Search for the cell housing the specified text and yield its (x, y) center coordinate. 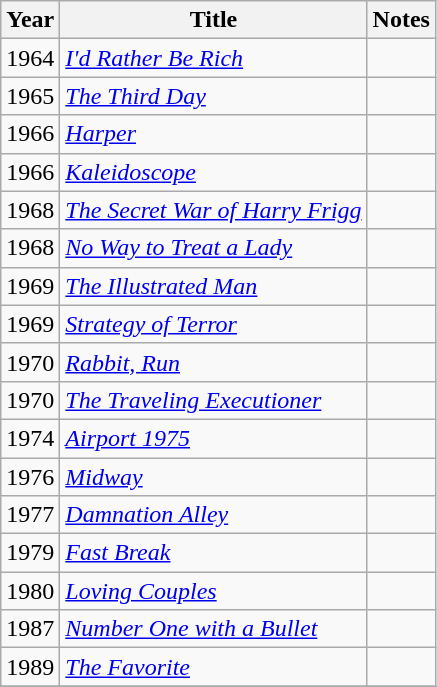
Rabbit, Run (214, 362)
1987 (30, 629)
Harper (214, 134)
The Secret War of Harry Frigg (214, 210)
1965 (30, 96)
Midway (214, 477)
Loving Couples (214, 591)
Strategy of Terror (214, 324)
1977 (30, 515)
Airport 1975 (214, 438)
Notes (401, 20)
1989 (30, 667)
No Way to Treat a Lady (214, 248)
1964 (30, 58)
The Traveling Executioner (214, 400)
The Favorite (214, 667)
1974 (30, 438)
1980 (30, 591)
Kaleidoscope (214, 172)
The Third Day (214, 96)
I'd Rather Be Rich (214, 58)
Number One with a Bullet (214, 629)
1976 (30, 477)
Damnation Alley (214, 515)
1979 (30, 553)
Year (30, 20)
Fast Break (214, 553)
Title (214, 20)
The Illustrated Man (214, 286)
